Return [x, y] of the center of cell containing provided text 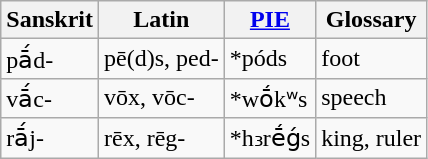
*póds [270, 59]
*wṓkʷs [270, 98]
pē(d)s, ped- [162, 59]
Sanskrit [50, 20]
vōx, vōc- [162, 98]
Glossary [372, 20]
pā́d- [50, 59]
PIE [270, 20]
rā́j- [50, 138]
vā́c- [50, 98]
*h₃rḗǵs [270, 138]
king, ruler [372, 138]
speech [372, 98]
foot [372, 59]
rēx, rēg- [162, 138]
Latin [162, 20]
